Find where the given text appears and provide that cell's center as [x, y] coordinate. 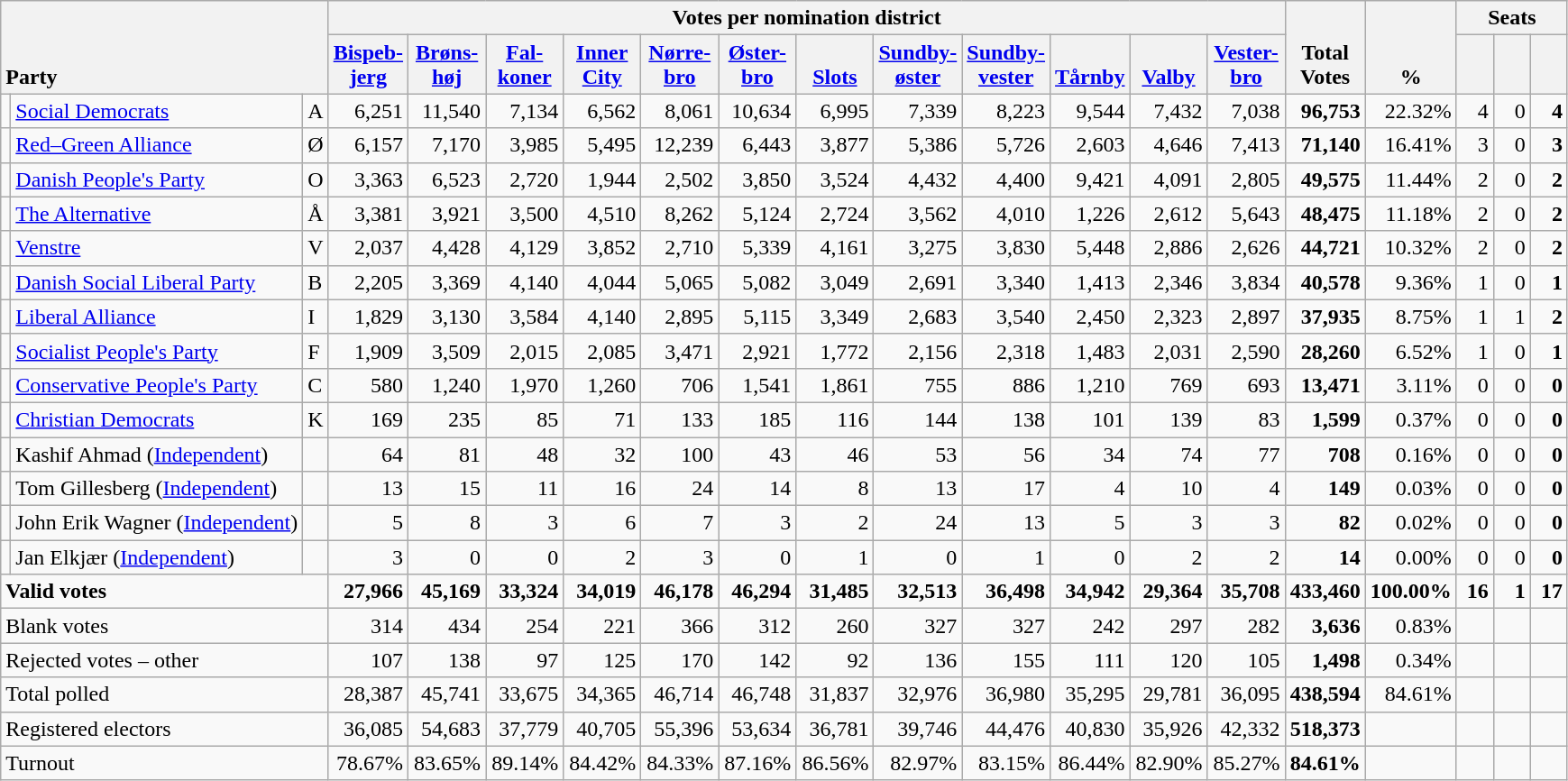
8.75% [1410, 317]
10,634 [757, 111]
434 [447, 626]
2,156 [918, 351]
297 [1169, 626]
O [316, 179]
Seats [1511, 18]
133 [680, 419]
2,720 [525, 179]
Brøns- høj [447, 65]
139 [1169, 419]
2,015 [525, 351]
3,562 [918, 214]
46,748 [757, 694]
86.56% [835, 763]
F [316, 351]
100 [680, 454]
The Alternative [157, 214]
Øster- bro [757, 65]
111 [1090, 660]
45,169 [447, 592]
0.34% [1410, 660]
Party [164, 47]
11 [525, 489]
Total polled [164, 694]
44,721 [1325, 248]
0.00% [1410, 557]
85 [525, 419]
37,779 [525, 729]
1,498 [1325, 660]
36,980 [1006, 694]
53,634 [757, 729]
886 [1006, 385]
92 [835, 660]
155 [1006, 660]
5,082 [757, 282]
1,240 [447, 385]
2,590 [1246, 351]
2,683 [918, 317]
Slots [835, 65]
5,643 [1246, 214]
3,381 [368, 214]
36,498 [1006, 592]
1,413 [1090, 282]
6,995 [835, 111]
29,364 [1169, 592]
97 [525, 660]
Vester- bro [1246, 65]
John Erik Wagner (Independent) [157, 523]
Kashif Ahmad (Independent) [157, 454]
3,340 [1006, 282]
Tom Gillesberg (Independent) [157, 489]
36,085 [368, 729]
4,646 [1169, 145]
2,031 [1169, 351]
42,332 [1246, 729]
4,432 [918, 179]
4,129 [525, 248]
31,837 [835, 694]
48,475 [1325, 214]
105 [1246, 660]
83.65% [447, 763]
55,396 [680, 729]
40,578 [1325, 282]
5,448 [1090, 248]
10 [1169, 489]
5,726 [1006, 145]
4,510 [602, 214]
144 [918, 419]
Ø [316, 145]
5,386 [918, 145]
221 [602, 626]
125 [602, 660]
4,400 [1006, 179]
56 [1006, 454]
9,544 [1090, 111]
Sundby- vester [1006, 65]
100.00% [1410, 592]
29,781 [1169, 694]
7,170 [447, 145]
Bispeb- jerg [368, 65]
84.42% [602, 763]
K [316, 419]
1,909 [368, 351]
1,260 [602, 385]
769 [1169, 385]
1,772 [835, 351]
1,483 [1090, 351]
4,091 [1169, 179]
3,636 [1325, 626]
49,575 [1325, 179]
34 [1090, 454]
32,513 [918, 592]
2,805 [1246, 179]
Christian Democrats [157, 419]
3,369 [447, 282]
6 [602, 523]
3,471 [680, 351]
7,432 [1169, 111]
2,897 [1246, 317]
0.16% [1410, 454]
11.44% [1410, 179]
34,019 [602, 592]
Social Democrats [157, 111]
31,485 [835, 592]
3,834 [1246, 282]
Total Votes [1325, 47]
33,324 [525, 592]
48 [525, 454]
1,829 [368, 317]
3,852 [602, 248]
185 [757, 419]
518,373 [1325, 729]
11.18% [1410, 214]
149 [1325, 489]
366 [680, 626]
81 [447, 454]
2,724 [835, 214]
3,985 [525, 145]
3,049 [835, 282]
40,705 [602, 729]
3,877 [835, 145]
5,065 [680, 282]
I [316, 317]
136 [918, 660]
3,921 [447, 214]
4,428 [447, 248]
6,562 [602, 111]
82 [1325, 523]
15 [447, 489]
755 [918, 385]
169 [368, 419]
3,500 [525, 214]
Venstre [157, 248]
116 [835, 419]
2,318 [1006, 351]
16.41% [1410, 145]
96,753 [1325, 111]
43 [757, 454]
4,044 [602, 282]
Blank votes [164, 626]
2,037 [368, 248]
22.32% [1410, 111]
8,061 [680, 111]
6,157 [368, 145]
2,626 [1246, 248]
12,239 [680, 145]
54,683 [447, 729]
3,584 [525, 317]
4,010 [1006, 214]
2,886 [1169, 248]
1,210 [1090, 385]
Red–Green Alliance [157, 145]
64 [368, 454]
Valby [1169, 65]
Inner City [602, 65]
242 [1090, 626]
46,714 [680, 694]
Å [316, 214]
3,509 [447, 351]
85.27% [1246, 763]
312 [757, 626]
87.16% [757, 763]
34,365 [602, 694]
7,413 [1246, 145]
2,205 [368, 282]
3,524 [835, 179]
3,540 [1006, 317]
32,976 [918, 694]
46 [835, 454]
101 [1090, 419]
28,260 [1325, 351]
28,387 [368, 694]
1,970 [525, 385]
3,349 [835, 317]
32 [602, 454]
142 [757, 660]
Jan Elkjær (Independent) [157, 557]
78.67% [368, 763]
77 [1246, 454]
0.02% [1410, 523]
44,476 [1006, 729]
0.03% [1410, 489]
2,710 [680, 248]
% [1410, 47]
0.83% [1410, 626]
Registered electors [164, 729]
71,140 [1325, 145]
260 [835, 626]
3.11% [1410, 385]
35,295 [1090, 694]
82.90% [1169, 763]
11,540 [447, 111]
82.97% [918, 763]
83.15% [1006, 763]
C [316, 385]
9.36% [1410, 282]
Votes per nomination district [806, 18]
6,443 [757, 145]
Tårnby [1090, 65]
36,781 [835, 729]
1,541 [757, 385]
45,741 [447, 694]
6.52% [1410, 351]
5,339 [757, 248]
2,603 [1090, 145]
7 [680, 523]
438,594 [1325, 694]
36,095 [1246, 694]
74 [1169, 454]
Liberal Alliance [157, 317]
V [316, 248]
693 [1246, 385]
7,134 [525, 111]
2,691 [918, 282]
46,294 [757, 592]
35,708 [1246, 592]
433,460 [1325, 592]
282 [1246, 626]
37,935 [1325, 317]
1,226 [1090, 214]
2,323 [1169, 317]
107 [368, 660]
2,502 [680, 179]
84.33% [680, 763]
3,275 [918, 248]
Socialist People's Party [157, 351]
3,850 [757, 179]
3,830 [1006, 248]
Sundby- øster [918, 65]
9,421 [1090, 179]
10.32% [1410, 248]
314 [368, 626]
2,921 [757, 351]
580 [368, 385]
83 [1246, 419]
120 [1169, 660]
2,346 [1169, 282]
53 [918, 454]
34,942 [1090, 592]
5,124 [757, 214]
5,495 [602, 145]
1,944 [602, 179]
71 [602, 419]
Valid votes [164, 592]
2,085 [602, 351]
89.14% [525, 763]
254 [525, 626]
2,450 [1090, 317]
40,830 [1090, 729]
708 [1325, 454]
46,178 [680, 592]
Fal- koner [525, 65]
6,523 [447, 179]
1,599 [1325, 419]
1,861 [835, 385]
27,966 [368, 592]
8,262 [680, 214]
35,926 [1169, 729]
2,895 [680, 317]
7,038 [1246, 111]
Danish People's Party [157, 179]
235 [447, 419]
Conservative People's Party [157, 385]
Danish Social Liberal Party [157, 282]
A [316, 111]
13,471 [1325, 385]
706 [680, 385]
3,130 [447, 317]
170 [680, 660]
0.37% [1410, 419]
5,115 [757, 317]
Rejected votes – other [164, 660]
B [316, 282]
39,746 [918, 729]
7,339 [918, 111]
Turnout [164, 763]
2,612 [1169, 214]
3,363 [368, 179]
4,161 [835, 248]
33,675 [525, 694]
86.44% [1090, 763]
Nørre- bro [680, 65]
6,251 [368, 111]
8,223 [1006, 111]
